Determine the (x, y) coordinate at the center of the cell enclosing the given text.  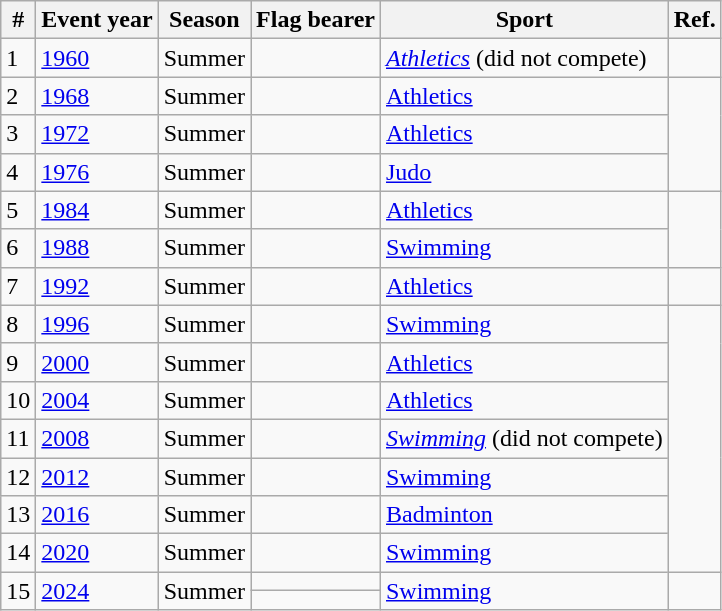
8 (18, 324)
Flag bearer (316, 20)
4 (18, 172)
6 (18, 248)
Event year (97, 20)
1 (18, 58)
3 (18, 134)
Badminton (524, 515)
1996 (97, 324)
2 (18, 96)
9 (18, 362)
2008 (97, 438)
1960 (97, 58)
2004 (97, 400)
Sport (524, 20)
# (18, 20)
1992 (97, 286)
14 (18, 553)
2024 (97, 591)
1972 (97, 134)
Season (204, 20)
15 (18, 591)
12 (18, 477)
13 (18, 515)
11 (18, 438)
1976 (97, 172)
2000 (97, 362)
Swimming (did not compete) (524, 438)
2020 (97, 553)
Judo (524, 172)
1988 (97, 248)
2016 (97, 515)
5 (18, 210)
7 (18, 286)
Athletics (did not compete) (524, 58)
1984 (97, 210)
2012 (97, 477)
Ref. (694, 20)
1968 (97, 96)
10 (18, 400)
